From the cell containing the given text, extract its center point as [X, Y] coordinate. 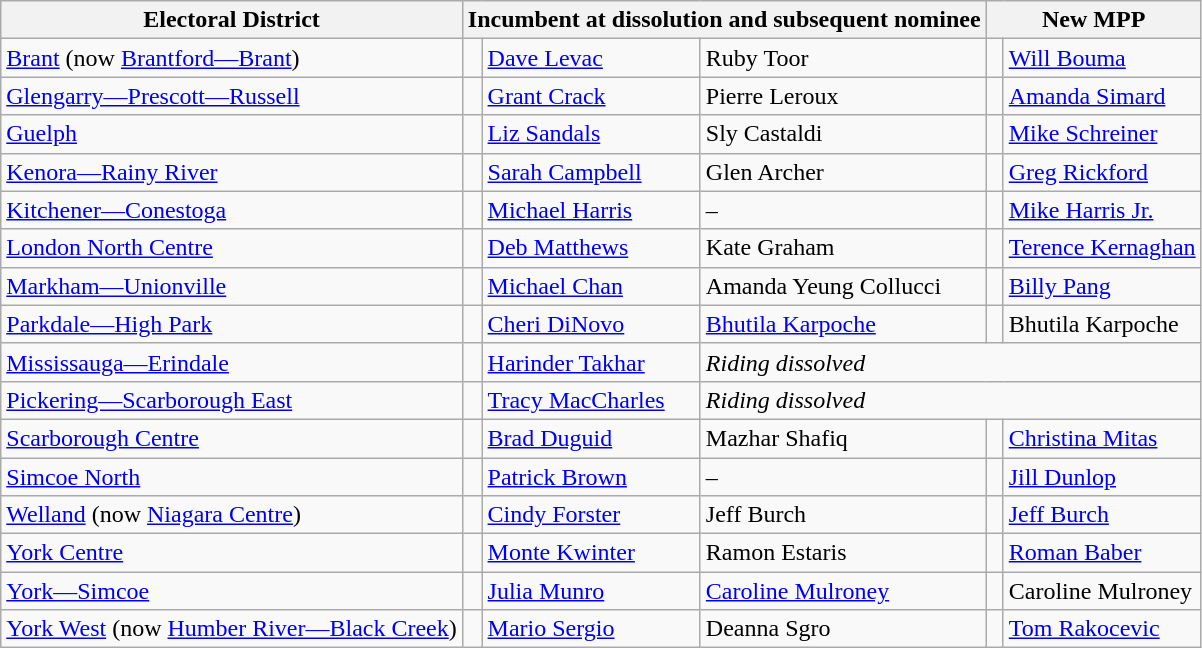
Electoral District [232, 20]
Cheri DiNovo [591, 324]
Cindy Forster [591, 515]
Mississauga—Erindale [232, 362]
Markham—Unionville [232, 286]
London North Centre [232, 248]
Simcoe North [232, 477]
Sly Castaldi [843, 134]
Christina Mitas [1102, 438]
Glen Archer [843, 172]
Liz Sandals [591, 134]
Brant (now Brantford—Brant) [232, 58]
Kate Graham [843, 248]
Welland (now Niagara Centre) [232, 515]
Terence Kernaghan [1102, 248]
Brad Duguid [591, 438]
Billy Pang [1102, 286]
York Centre [232, 553]
Patrick Brown [591, 477]
Will Bouma [1102, 58]
Kenora—Rainy River [232, 172]
Pierre Leroux [843, 96]
Mario Sergio [591, 629]
Jill Dunlop [1102, 477]
Greg Rickford [1102, 172]
York—Simcoe [232, 591]
Tracy MacCharles [591, 400]
Tom Rakocevic [1102, 629]
Guelph [232, 134]
Julia Munro [591, 591]
Mike Schreiner [1102, 134]
Sarah Campbell [591, 172]
New MPP [1094, 20]
Harinder Takhar [591, 362]
Monte Kwinter [591, 553]
Pickering—Scarborough East [232, 400]
Glengarry—Prescott—Russell [232, 96]
Kitchener—Conestoga [232, 210]
Incumbent at dissolution and subsequent nominee [724, 20]
Parkdale—High Park [232, 324]
Scarborough Centre [232, 438]
Deb Matthews [591, 248]
Roman Baber [1102, 553]
Amanda Simard [1102, 96]
Dave Levac [591, 58]
Grant Crack [591, 96]
Mazhar Shafiq [843, 438]
Amanda Yeung Collucci [843, 286]
Deanna Sgro [843, 629]
Michael Chan [591, 286]
Ramon Estaris [843, 553]
Ruby Toor [843, 58]
Mike Harris Jr. [1102, 210]
York West (now Humber River—Black Creek) [232, 629]
Michael Harris [591, 210]
